Provide the [X, Y] coordinate of the cell's center where the given text is located.  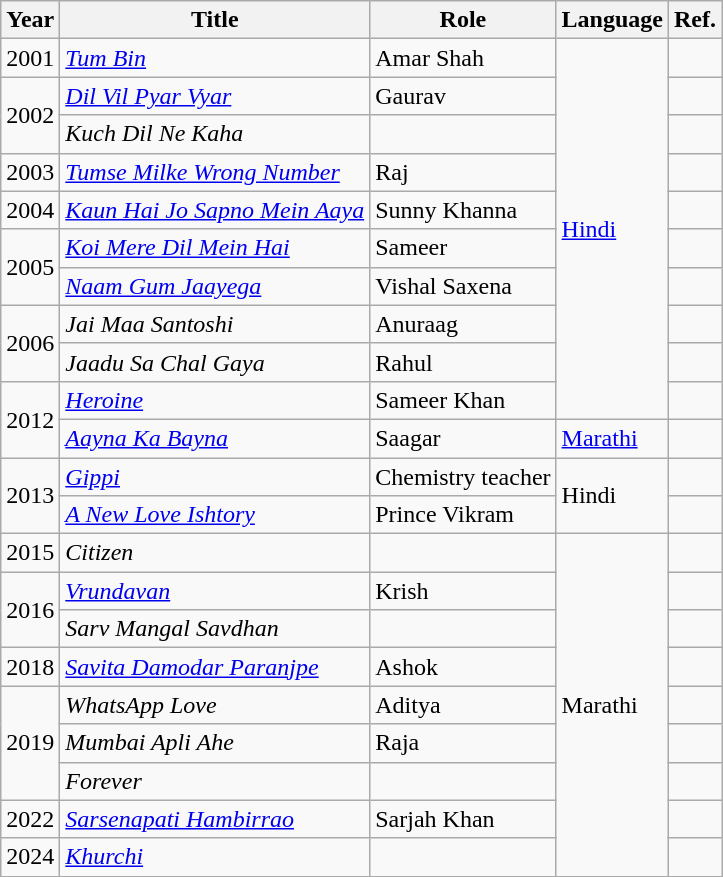
Khurchi [215, 857]
Anuraag [463, 324]
Kaun Hai Jo Sapno Mein Aaya [215, 210]
Ashok [463, 667]
Sameer Khan [463, 400]
A New Love Ishtory [215, 515]
Kuch Dil Ne Kaha [215, 134]
Vishal Saxena [463, 286]
Amar Shah [463, 58]
Koi Mere Dil Mein Hai [215, 248]
Saagar [463, 438]
Rahul [463, 362]
Krish [463, 591]
Role [463, 20]
Tumse Milke Wrong Number [215, 172]
Sameer [463, 248]
Aayna Ka Bayna [215, 438]
Naam Gum Jaayega [215, 286]
2003 [30, 172]
Citizen [215, 553]
2006 [30, 343]
Heroine [215, 400]
2022 [30, 819]
Prince Vikram [463, 515]
2015 [30, 553]
2024 [30, 857]
Title [215, 20]
Sarjah Khan [463, 819]
Sunny Khanna [463, 210]
WhatsApp Love [215, 705]
Forever [215, 781]
2016 [30, 610]
2001 [30, 58]
Gippi [215, 477]
Sarv Mangal Savdhan [215, 629]
Chemistry teacher [463, 477]
2019 [30, 743]
Gaurav [463, 96]
Sarsenapati Hambirrao [215, 819]
Raja [463, 743]
Language [612, 20]
2013 [30, 496]
Jaadu Sa Chal Gaya [215, 362]
Aditya [463, 705]
2002 [30, 115]
Dil Vil Pyar Vyar [215, 96]
2005 [30, 267]
Year [30, 20]
2018 [30, 667]
Raj [463, 172]
2004 [30, 210]
Mumbai Apli Ahe [215, 743]
Vrundavan [215, 591]
Ref. [694, 20]
2012 [30, 419]
Jai Maa Santoshi [215, 324]
Savita Damodar Paranjpe [215, 667]
Tum Bin [215, 58]
